Scan for the cell matching the given text and deliver its (x, y) coordinate at center. 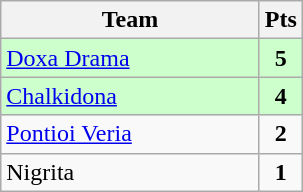
2 (280, 134)
1 (280, 172)
Pts (280, 20)
Nigrita (130, 172)
Chalkidona (130, 96)
5 (280, 58)
Team (130, 20)
Doxa Drama (130, 58)
Pontioi Veria (130, 134)
4 (280, 96)
